Pinpoint the cell where the given text exists, returning its (X, Y) midpoint coordinate. 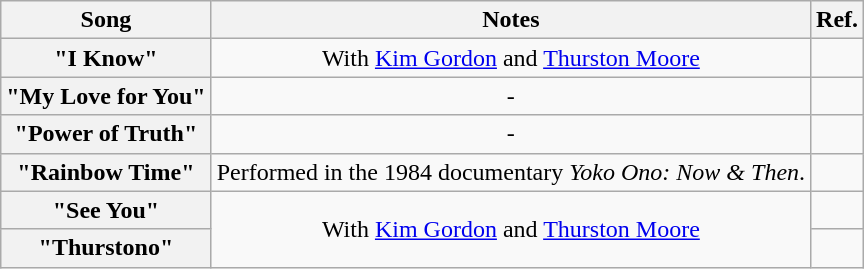
Ref. (838, 20)
"Thurstono" (106, 248)
Performed in the 1984 documentary Yoko Ono: Now & Then. (510, 172)
"See You" (106, 210)
Song (106, 20)
"My Love for You" (106, 96)
"Power of Truth" (106, 134)
"I Know" (106, 58)
Notes (510, 20)
"Rainbow Time" (106, 172)
